Scan for the cell matching the given text and deliver its (x, y) coordinate at center. 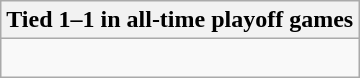
Tied 1–1 in all-time playoff games (180, 20)
